Identify which cell holds the provided text, then report its [X, Y] central coordinate. 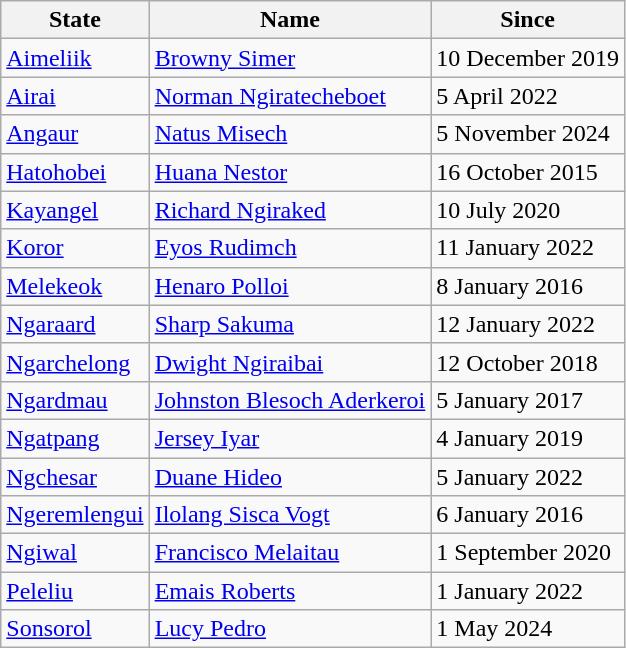
Lucy Pedro [290, 629]
Airai [75, 96]
Melekeok [75, 286]
Ngardmau [75, 400]
Johnston Blesoch Aderkeroi [290, 400]
Browny Simer [290, 58]
Emais Roberts [290, 591]
12 January 2022 [528, 324]
10 July 2020 [528, 210]
Koror [75, 248]
Name [290, 20]
Huana Nestor [290, 172]
1 May 2024 [528, 629]
Kayangel [75, 210]
Angaur [75, 134]
8 January 2016 [528, 286]
Ilolang Sisca Vogt [290, 515]
12 October 2018 [528, 362]
Since [528, 20]
Ngarchelong [75, 362]
5 January 2017 [528, 400]
Peleliu [75, 591]
Sonsorol [75, 629]
Ngaraard [75, 324]
Duane Hideo [290, 477]
Natus Misech [290, 134]
Richard Ngiraked [290, 210]
1 January 2022 [528, 591]
Aimeliik [75, 58]
16 October 2015 [528, 172]
Norman Ngiratecheboet [290, 96]
1 September 2020 [528, 553]
5 April 2022 [528, 96]
Ngchesar [75, 477]
State [75, 20]
Sharp Sakuma [290, 324]
11 January 2022 [528, 248]
Hatohobei [75, 172]
Ngatpang [75, 438]
Jersey Iyar [290, 438]
Ngiwal [75, 553]
10 December 2019 [528, 58]
Francisco Melaitau [290, 553]
5 November 2024 [528, 134]
Eyos Rudimch [290, 248]
5 January 2022 [528, 477]
6 January 2016 [528, 515]
4 January 2019 [528, 438]
Dwight Ngiraibai [290, 362]
Henaro Polloi [290, 286]
Ngeremlengui [75, 515]
